Return [X, Y] of the center of cell containing provided text 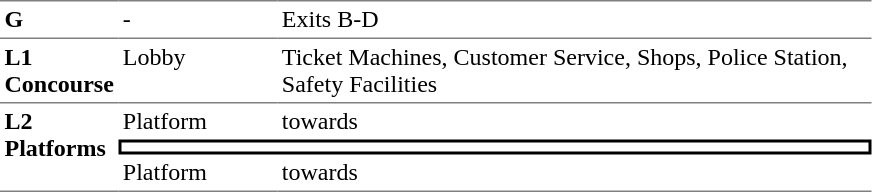
Lobby [198, 71]
Exits B-D [574, 19]
Ticket Machines, Customer Service, Shops, Police Station, Safety Facilities [574, 71]
L1Concourse [59, 71]
L2Platforms [59, 148]
- [198, 19]
G [59, 19]
